Identify which cell holds the provided text, then report its (X, Y) central coordinate. 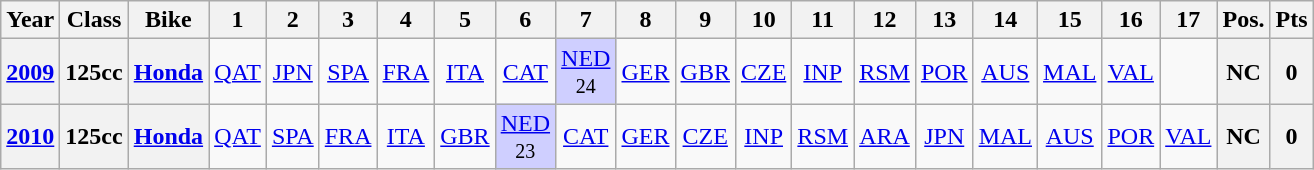
2 (292, 20)
17 (1188, 20)
NED23 (525, 136)
6 (525, 20)
1 (238, 20)
10 (763, 20)
11 (823, 20)
13 (944, 20)
Pts (1292, 20)
2010 (30, 136)
16 (1131, 20)
5 (465, 20)
Pos. (1244, 20)
7 (586, 20)
Class (94, 20)
ARA (885, 136)
NED24 (586, 72)
9 (705, 20)
2009 (30, 72)
3 (348, 20)
12 (885, 20)
14 (1005, 20)
Year (30, 20)
15 (1070, 20)
4 (406, 20)
8 (646, 20)
Bike (168, 20)
